Search for the cell housing the specified text and yield its (X, Y) center coordinate. 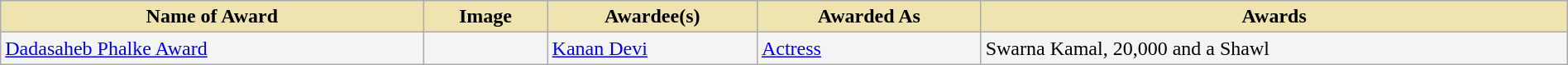
Swarna Kamal, 20,000 and a Shawl (1274, 48)
Awardee(s) (652, 17)
Name of Award (212, 17)
Image (485, 17)
Dadasaheb Phalke Award (212, 48)
Awards (1274, 17)
Awarded As (868, 17)
Actress (868, 48)
Kanan Devi (652, 48)
